Capture the cell that displays the provided text and extract its [X, Y] central coordinate. 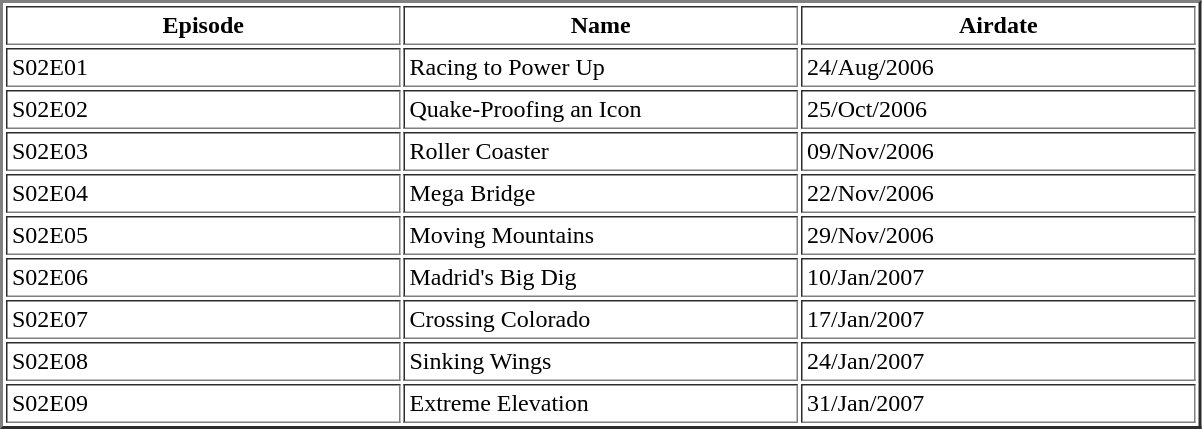
S02E09 [203, 404]
S02E03 [203, 152]
29/Nov/2006 [998, 236]
S02E01 [203, 68]
Mega Bridge [601, 194]
24/Aug/2006 [998, 68]
S02E04 [203, 194]
10/Jan/2007 [998, 278]
25/Oct/2006 [998, 110]
Moving Mountains [601, 236]
Quake-Proofing an Icon [601, 110]
09/Nov/2006 [998, 152]
S02E08 [203, 362]
Roller Coaster [601, 152]
Airdate [998, 26]
Episode [203, 26]
24/Jan/2007 [998, 362]
31/Jan/2007 [998, 404]
Madrid's Big Dig [601, 278]
S02E07 [203, 320]
Racing to Power Up [601, 68]
Sinking Wings [601, 362]
22/Nov/2006 [998, 194]
S02E06 [203, 278]
S02E05 [203, 236]
Name [601, 26]
Crossing Colorado [601, 320]
S02E02 [203, 110]
17/Jan/2007 [998, 320]
Extreme Elevation [601, 404]
